Capture the cell that displays the provided text and extract its (X, Y) central coordinate. 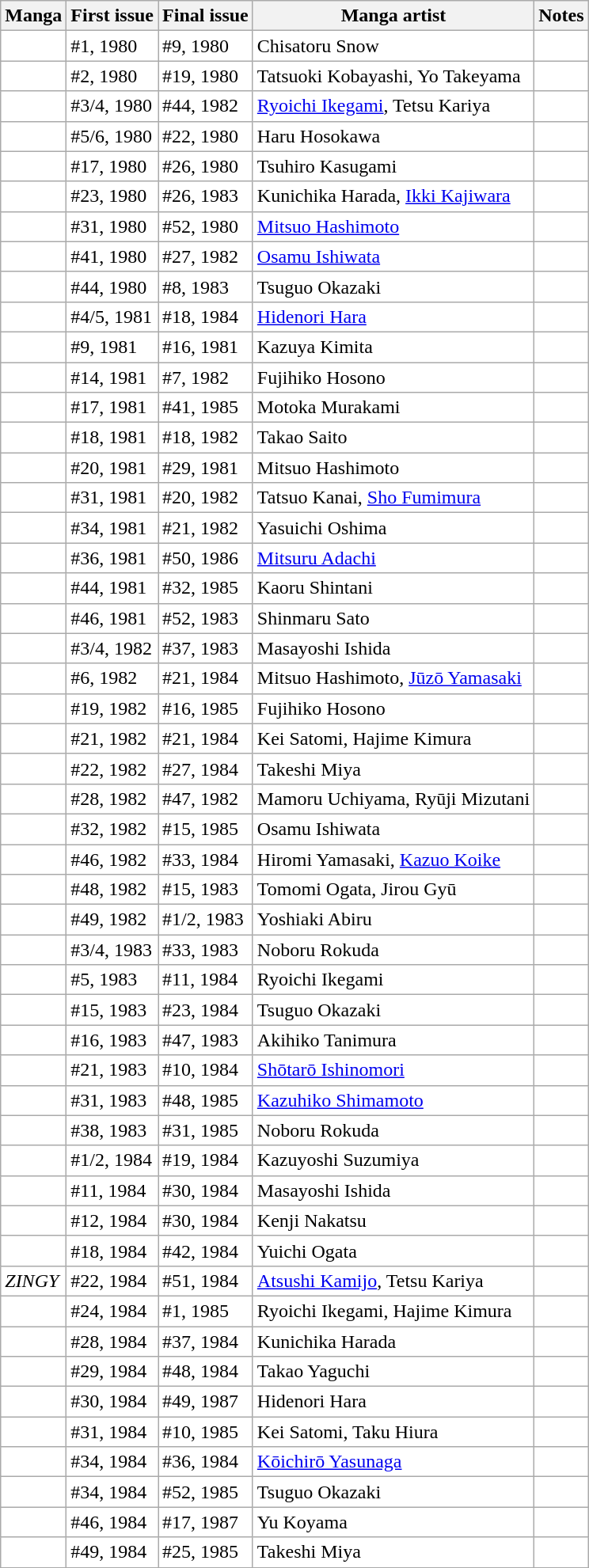
#28, 1984 (112, 1342)
Ryoichi Ikegami (393, 980)
#27, 1984 (206, 769)
#26, 1980 (206, 166)
#52, 1983 (206, 618)
Manga (33, 16)
#25, 1985 (206, 1552)
Tatsuo Kanai, Sho Fumimura (393, 498)
#3/4, 1982 (112, 648)
#47, 1983 (206, 1040)
#16, 1983 (112, 1040)
#3/4, 1983 (112, 950)
Manga artist (393, 16)
#52, 1985 (206, 1492)
#8, 1983 (206, 287)
#2, 1980 (112, 76)
#6, 1982 (112, 678)
Yuichi Ogata (393, 1251)
#33, 1983 (206, 950)
Akihiko Tanimura (393, 1040)
Mamoru Uchiyama, Ryūji Mizutani (393, 799)
#12, 1984 (112, 1221)
#46, 1982 (112, 859)
Kazuhiko Shimamoto (393, 1100)
#18, 1982 (206, 438)
#34, 1981 (112, 528)
Kei Satomi, Taku Hiura (393, 1432)
#44, 1981 (112, 588)
Kōichirō Yasunaga (393, 1462)
Kunichika Harada, Ikki Kajiwara (393, 196)
#28, 1982 (112, 799)
#44, 1980 (112, 287)
Shinmaru Sato (393, 618)
#10, 1985 (206, 1432)
#24, 1984 (112, 1311)
#4/5, 1981 (112, 317)
#21, 1983 (112, 1070)
#17, 1980 (112, 166)
#41, 1985 (206, 408)
Shōtarō Ishinomori (393, 1070)
#1/2, 1983 (206, 920)
Haru Hosokawa (393, 136)
#20, 1981 (112, 468)
Hiromi Yamasaki, Kazuo Koike (393, 859)
#22, 1984 (112, 1281)
#5, 1983 (112, 980)
Ryoichi Ikegami, Hajime Kimura (393, 1311)
#16, 1981 (206, 347)
#49, 1984 (112, 1552)
#32, 1982 (112, 829)
#19, 1984 (206, 1160)
Kaoru Shintani (393, 588)
#51, 1984 (206, 1281)
#46, 1981 (112, 618)
#32, 1985 (206, 588)
Kei Satomi, Hajime Kimura (393, 738)
Atsushi Kamijo, Tetsu Kariya (393, 1281)
Notes (561, 16)
#44, 1982 (206, 106)
#48, 1982 (112, 890)
#5/6, 1980 (112, 136)
#15, 1985 (206, 829)
#31, 1985 (206, 1130)
#26, 1983 (206, 196)
Kenji Nakatsu (393, 1221)
#46, 1984 (112, 1522)
#36, 1984 (206, 1462)
Final issue (206, 16)
#31, 1981 (112, 498)
#33, 1984 (206, 859)
#17, 1987 (206, 1522)
#36, 1981 (112, 558)
#47, 1982 (206, 799)
#22, 1980 (206, 136)
#52, 1980 (206, 226)
Mitsuru Adachi (393, 558)
Motoka Murakami (393, 408)
#16, 1985 (206, 708)
ZINGY (33, 1281)
#27, 1982 (206, 256)
#1/2, 1984 (112, 1160)
Mitsuo Hashimoto, Jūzō Yamasaki (393, 678)
#23, 1984 (206, 1010)
Chisatoru Snow (393, 46)
#48, 1984 (206, 1372)
Tomomi Ogata, Jirou Gyū (393, 890)
Takao Saito (393, 438)
#19, 1980 (206, 76)
#9, 1981 (112, 347)
#41, 1980 (112, 256)
#14, 1981 (112, 378)
#29, 1984 (112, 1372)
Kazuyoshi Suzumiya (393, 1160)
Yu Koyama (393, 1522)
#19, 1982 (112, 708)
#20, 1982 (206, 498)
#10, 1984 (206, 1070)
#17, 1981 (112, 408)
Kazuya Kimita (393, 347)
#49, 1987 (206, 1402)
#31, 1984 (112, 1432)
Kunichika Harada (393, 1342)
#3/4, 1980 (112, 106)
#48, 1985 (206, 1100)
Ryoichi Ikegami, Tetsu Kariya (393, 106)
#22, 1982 (112, 769)
#37, 1983 (206, 648)
#9, 1980 (206, 46)
#37, 1984 (206, 1342)
#50, 1986 (206, 558)
#1, 1985 (206, 1311)
#31, 1980 (112, 226)
#31, 1983 (112, 1100)
#7, 1982 (206, 378)
#29, 1981 (206, 468)
#1, 1980 (112, 46)
#38, 1983 (112, 1130)
Yasuichi Oshima (393, 528)
#23, 1980 (112, 196)
Tatsuoki Kobayashi, Yo Takeyama (393, 76)
#49, 1982 (112, 920)
Takao Yaguchi (393, 1372)
Yoshiaki Abiru (393, 920)
#42, 1984 (206, 1251)
Tsuhiro Kasugami (393, 166)
First issue (112, 16)
#18, 1981 (112, 438)
